Identify which cell holds the provided text, then report its [X, Y] central coordinate. 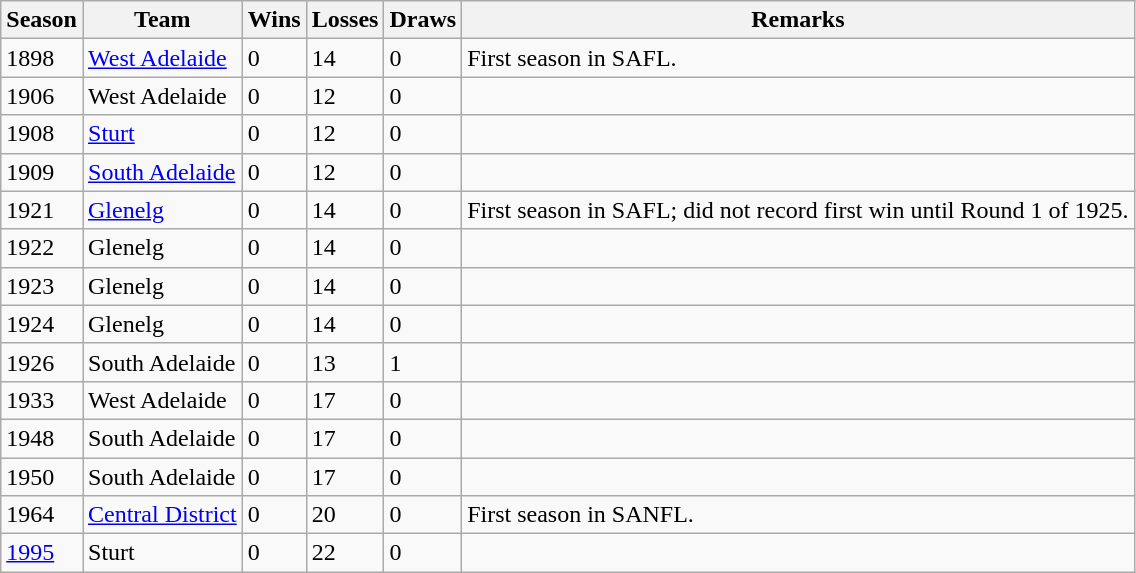
1950 [42, 477]
Season [42, 20]
First season in SAFL; did not record first win until Round 1 of 1925. [798, 210]
1909 [42, 172]
Draws [423, 20]
1933 [42, 400]
Central District [162, 515]
1926 [42, 362]
1908 [42, 134]
1995 [42, 553]
1906 [42, 96]
1964 [42, 515]
Remarks [798, 20]
22 [345, 553]
1923 [42, 286]
1922 [42, 248]
First season in SAFL. [798, 58]
Wins [274, 20]
13 [345, 362]
Losses [345, 20]
20 [345, 515]
Team [162, 20]
1 [423, 362]
1948 [42, 438]
First season in SANFL. [798, 515]
1898 [42, 58]
1921 [42, 210]
1924 [42, 324]
